Determine the [x, y] coordinate at the center of the cell enclosing the given text.  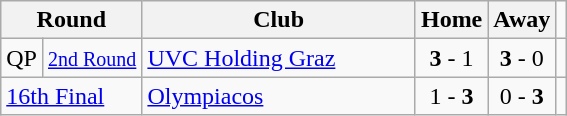
16th Final [72, 96]
Away [522, 20]
QP [22, 58]
Home [451, 20]
3 - 1 [451, 58]
Olympiacos [279, 96]
Round [72, 20]
3 - 0 [522, 58]
1 - 3 [451, 96]
2nd Round [92, 58]
UVC Holding Graz [279, 58]
0 - 3 [522, 96]
Club [279, 20]
